Identify which cell holds the provided text, then report its [X, Y] central coordinate. 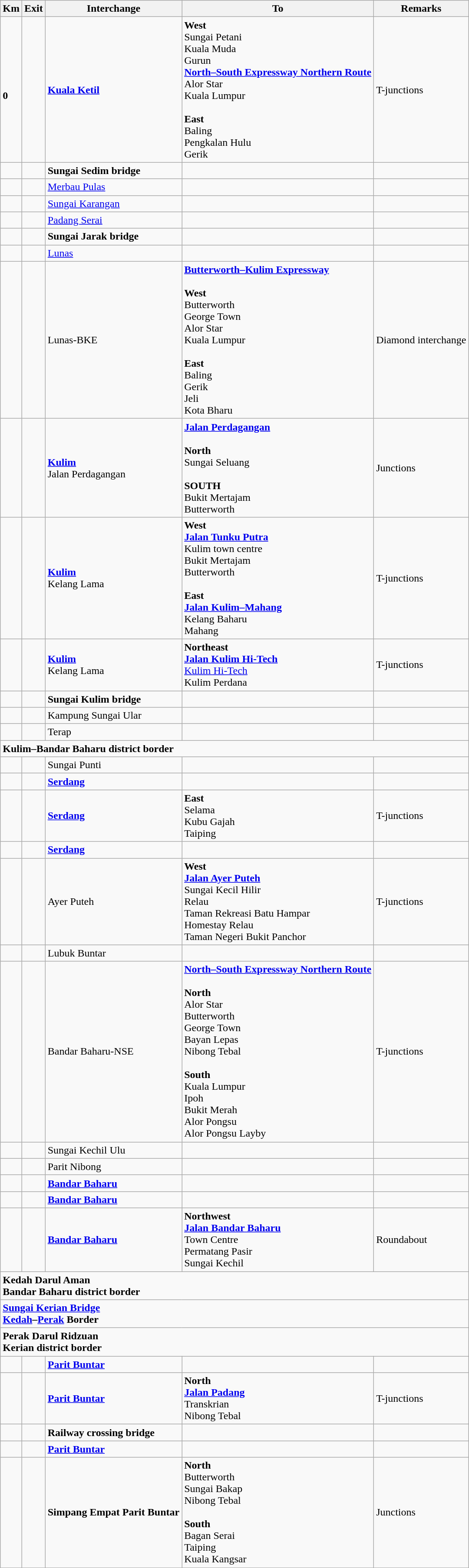
Sungai Jarak bridge [113, 237]
Padang Serai [113, 220]
Simpang Empat Parit Buntar [113, 1512]
Northwest Jalan Bandar BaharuTown CentrePermatang PasirSungai Kechil [278, 1239]
Diamond interchange [421, 340]
Sungai Punti [113, 765]
Jalan PerdaganganNorthSungai SeluangSOUTH Bukit Mertajam Butterworth [278, 468]
East Selama Kubu Gajah Taiping [278, 816]
Perak Darul RidzuanKerian district border [234, 1342]
Butterworth–Kulim ExpresswayWest Butterworth George Town Alor Star Kuala LumpurEast Baling Gerik Jeli Kota Bharu [278, 340]
Parit Nibong [113, 1167]
Merbau Pulas [113, 187]
West Sungai Petani Kuala Muda Gurun North–South Expressway Northern RouteAlor StarKuala LumpurEast Baling Pengkalan Hulu Gerik [278, 89]
Sungai Sedim bridge [113, 171]
0 [11, 89]
North Butterworth Sungai Bakap Nibong TebalSouth Bagan Serai Taiping Kuala Kangsar [278, 1512]
West Jalan Tunku Putra Kulim town centre Bukit Mertajam ButterworthEast Jalan Kulim–MahangKelang BaharuMahang [278, 578]
Ayer Puteh [113, 901]
To [278, 9]
Kulim–Bandar Baharu district border [234, 749]
Lunas [113, 253]
Exit [33, 9]
Railway crossing bridge [113, 1433]
Lubuk Buntar [113, 953]
Lunas-BKE [113, 340]
Interchange [113, 9]
Sungai Kerian BridgeKedah–Perak Border [234, 1314]
Kuala Ketil [113, 89]
Sungai Karangan [113, 204]
Kampung Sungai Ular [113, 716]
Northeast Jalan Kulim Hi-TechKulim Hi-TechKulim Perdana [278, 665]
Terap [113, 732]
Remarks [421, 9]
North Jalan PadangTranskrianNibong Tebal [278, 1398]
Sungai Kechil Ulu [113, 1150]
Bandar Baharu-NSE [113, 1052]
Km [11, 9]
KulimJalan Perdagangan [113, 468]
Kedah Darul AmanBandar Baharu district border [234, 1285]
Sungai Kulim bridge [113, 699]
Roundabout [421, 1239]
West Jalan Ayer PutehSungai Kecil HilirRelau Taman Rekreasi Batu Hampar Homestay RelauTaman Negeri Bukit Panchor [278, 901]
